Provide the (X, Y) coordinate of the cell's center where the given text is located.  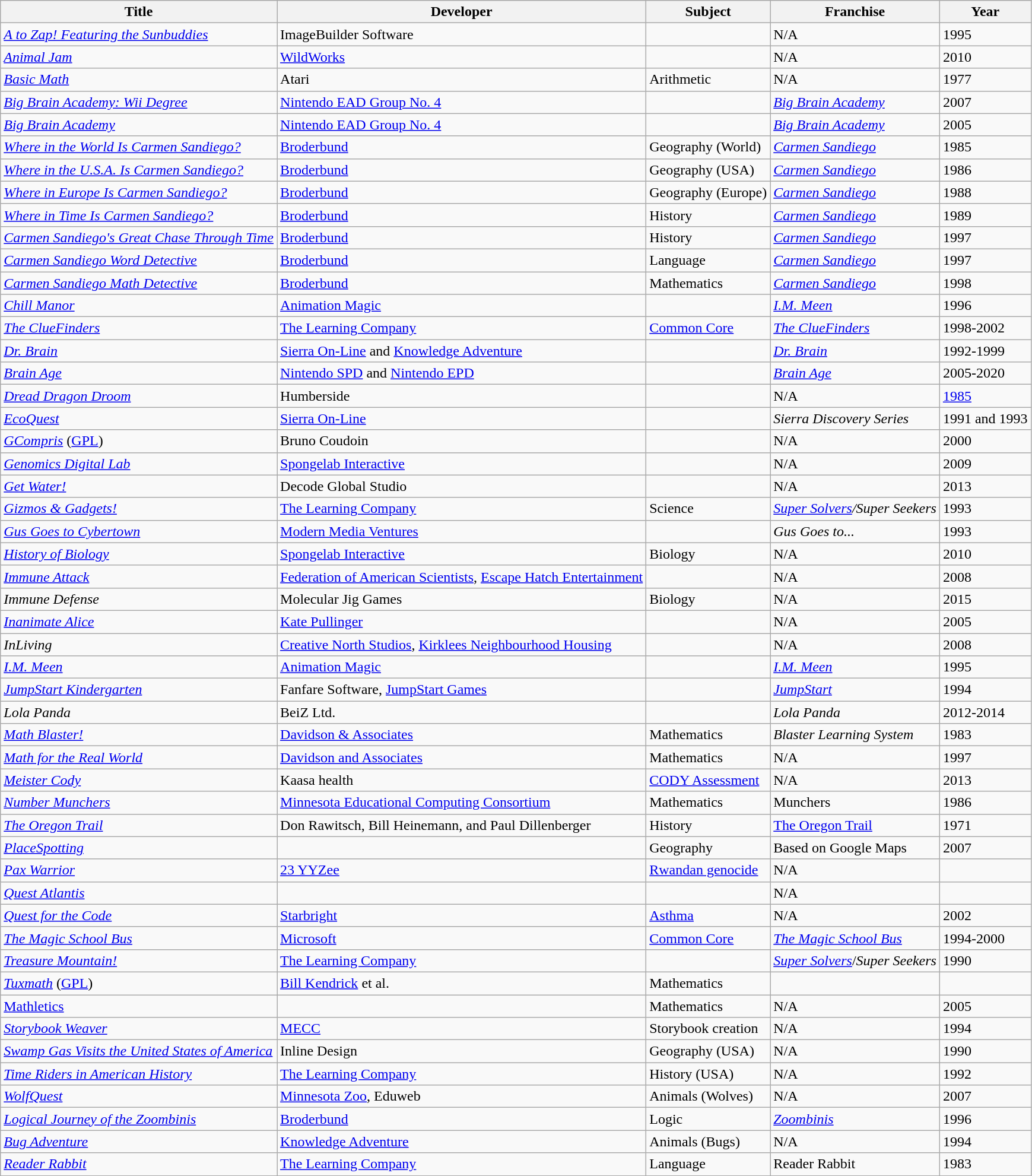
Meister Cody (139, 780)
Logic (709, 1119)
Sierra Discovery Series (855, 419)
Davidson & Associates (462, 735)
Fanfare Software, JumpStart Games (462, 690)
Arithmetic (709, 80)
1992 (985, 1074)
Storybook Weaver (139, 1029)
Number Munchers (139, 803)
Animal Jam (139, 57)
Animals (Wolves) (709, 1096)
JumpStart (855, 690)
1977 (985, 80)
Kate Pullinger (462, 622)
Minnesota Zoo, Eduweb (462, 1096)
History of Biology (139, 554)
Creative North Studios, Kirklees Neighbourhood Housing (462, 644)
1971 (985, 825)
Subject (709, 12)
2015 (985, 599)
Knowledge Adventure (462, 1142)
Developer (462, 12)
WildWorks (462, 57)
Big Brain Academy: Wii Degree (139, 102)
Carmen Sandiego Word Detective (139, 260)
1998 (985, 283)
2002 (985, 915)
Bruno Coudoin (462, 441)
Franchise (855, 12)
ImageBuilder Software (462, 34)
Sierra On-Line (462, 419)
Title (139, 12)
CODY Assessment (709, 780)
Logical Journey of the Zoombinis (139, 1119)
1998-2002 (985, 328)
Geography (Europe) (709, 192)
Gus Goes to... (855, 531)
Inline Design (462, 1051)
Time Riders in American History (139, 1074)
Animals (Bugs) (709, 1142)
Where in Time Is Carmen Sandiego? (139, 215)
MECC (462, 1029)
Tuxmath (GPL) (139, 983)
Atari (462, 80)
Kaasa health (462, 780)
Where in Europe Is Carmen Sandiego? (139, 192)
Pax Warrior (139, 870)
Math for the Real World (139, 757)
Mathletics (139, 1006)
Minnesota Educational Computing Consortium (462, 803)
Immune Attack (139, 576)
Swamp Gas Visits the United States of America (139, 1051)
2009 (985, 464)
Dread Dragon Droom (139, 396)
Don Rawitsch, Bill Heinemann, and Paul Dillenberger (462, 825)
Where in the U.S.A. Is Carmen Sandiego? (139, 170)
Quest Atlantis (139, 893)
Decode Global Studio (462, 486)
Treasure Mountain! (139, 961)
Microsoft (462, 938)
Get Water! (139, 486)
2012-2014 (985, 712)
Munchers (855, 803)
1992-1999 (985, 351)
Based on Google Maps (855, 848)
A to Zap! Featuring the Sunbuddies (139, 34)
Nintendo SPD and Nintendo EPD (462, 373)
EcoQuest (139, 419)
Starbright (462, 915)
Blaster Learning System (855, 735)
Davidson and Associates (462, 757)
Molecular Jig Games (462, 599)
Storybook creation (709, 1029)
Basic Math (139, 80)
Humberside (462, 396)
Gizmos & Gadgets! (139, 509)
Inanimate Alice (139, 622)
WolfQuest (139, 1096)
JumpStart Kindergarten (139, 690)
Genomics Digital Lab (139, 464)
Where in the World Is Carmen Sandiego? (139, 147)
Carmen Sandiego's Great Chase Through Time (139, 237)
Federation of American Scientists, Escape Hatch Entertainment (462, 576)
Quest for the Code (139, 915)
History (USA) (709, 1074)
Geography (World) (709, 147)
Immune Defense (139, 599)
GCompris (GPL) (139, 441)
Year (985, 12)
1988 (985, 192)
Asthma (709, 915)
Bug Adventure (139, 1142)
1994-2000 (985, 938)
Sierra On-Line and Knowledge Adventure (462, 351)
Carmen Sandiego Math Detective (139, 283)
1991 and 1993 (985, 419)
Science (709, 509)
BeiZ Ltd. (462, 712)
2005-2020 (985, 373)
Zoombinis (855, 1119)
1989 (985, 215)
2000 (985, 441)
PlaceSpotting (139, 848)
InLiving (139, 644)
Math Blaster! (139, 735)
Gus Goes to Cybertown (139, 531)
Geography (709, 848)
Modern Media Ventures (462, 531)
Rwandan genocide (709, 870)
23 YYZee (462, 870)
Bill Kendrick et al. (462, 983)
Chill Manor (139, 306)
